Search for the cell housing the specified text and yield its [x, y] center coordinate. 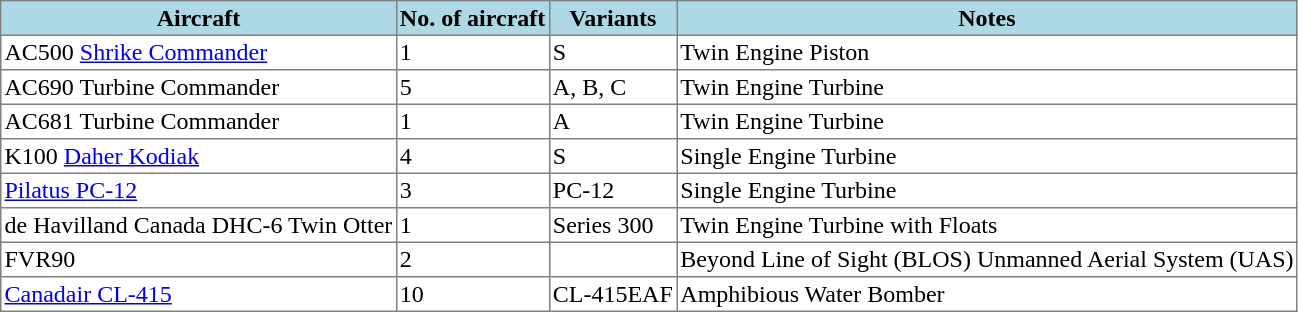
AC500 Shrike Commander [198, 52]
5 [472, 87]
PC-12 [613, 190]
K100 Daher Kodiak [198, 156]
10 [472, 294]
2 [472, 259]
AC690 Turbine Commander [198, 87]
No. of aircraft [472, 18]
FVR90 [198, 259]
4 [472, 156]
Twin Engine Turbine with Floats [988, 225]
Pilatus PC-12 [198, 190]
A, B, C [613, 87]
Beyond Line of Sight (BLOS) Unmanned Aerial System (UAS) [988, 259]
Aircraft [198, 18]
Variants [613, 18]
AC681 Turbine Commander [198, 121]
Series 300 [613, 225]
de Havilland Canada DHC-6 Twin Otter [198, 225]
Amphibious Water Bomber [988, 294]
Twin Engine Piston [988, 52]
Canadair CL-415 [198, 294]
CL-415EAF [613, 294]
Notes [988, 18]
3 [472, 190]
A [613, 121]
